Return the [X, Y] coordinate for the center point of the cell that contains the specified text.  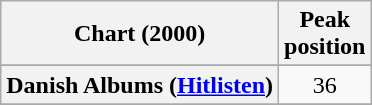
36 [325, 85]
Danish Albums (Hitlisten) [140, 85]
Chart (2000) [140, 34]
Peakposition [325, 34]
